Capture the cell that displays the provided text and extract its (X, Y) central coordinate. 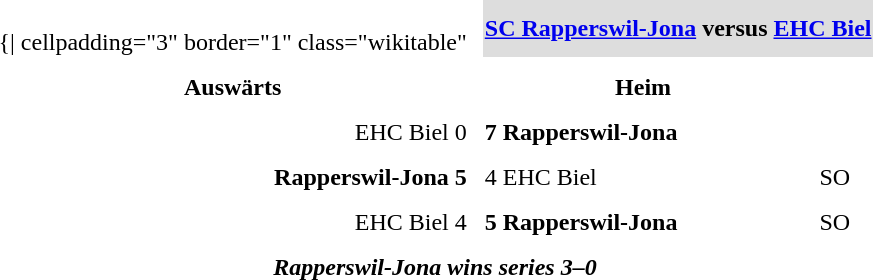
5 Rapperswil-Jona (643, 222)
SC Rapperswil-Jona versus EHC Biel (678, 28)
4 EHC Biel (643, 177)
7 Rapperswil-Jona (643, 132)
Heim (643, 87)
